Pinpoint the cell where the given text exists, returning its (X, Y) midpoint coordinate. 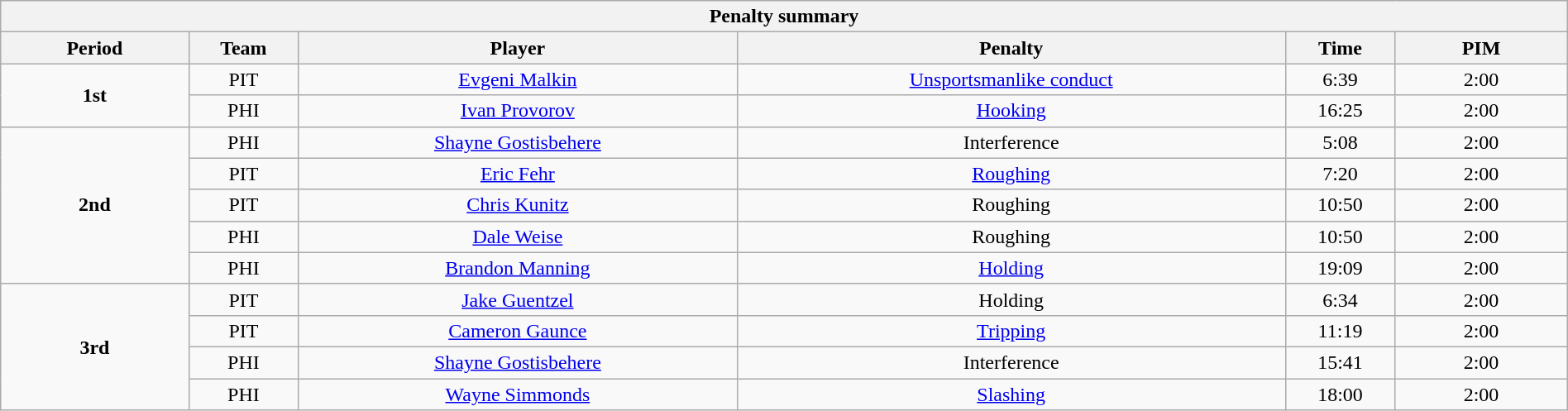
Time (1340, 48)
Period (94, 48)
Team (243, 48)
Wayne Simmonds (518, 394)
Ivan Provorov (518, 111)
19:09 (1340, 268)
Chris Kunitz (518, 205)
11:19 (1340, 331)
PIM (1481, 48)
1st (94, 95)
Penalty summary (784, 17)
2nd (94, 205)
18:00 (1340, 394)
Cameron Gaunce (518, 331)
Slashing (1011, 394)
Unsportsmanlike conduct (1011, 79)
3rd (94, 346)
Hooking (1011, 111)
Tripping (1011, 331)
6:39 (1340, 79)
Jake Guentzel (518, 299)
Evgeni Malkin (518, 79)
Eric Fehr (518, 174)
Penalty (1011, 48)
15:41 (1340, 362)
Dale Weise (518, 237)
Brandon Manning (518, 268)
6:34 (1340, 299)
Player (518, 48)
7:20 (1340, 174)
5:08 (1340, 142)
16:25 (1340, 111)
